Detect which cell encompasses the target text, then output its [X, Y] center coordinate. 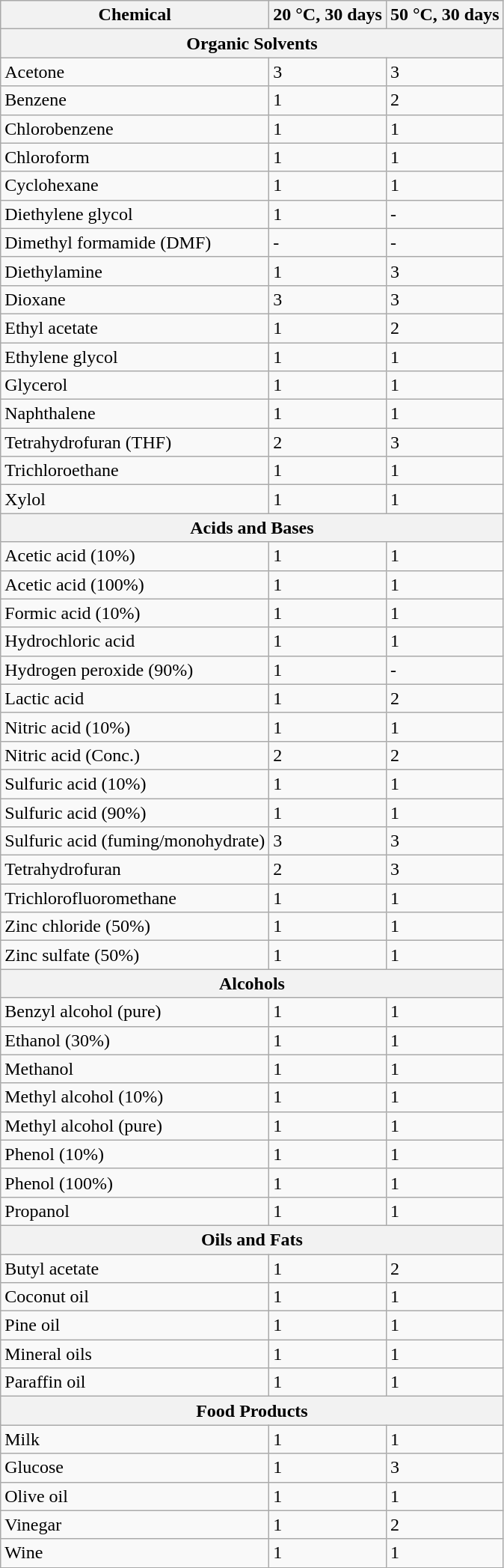
Tetrahydrofuran (THF) [135, 442]
Acetone [135, 72]
Dimethyl formamide (DMF) [135, 242]
20 °C, 30 days [328, 15]
Sulfuric acid (10%) [135, 784]
Nitric acid (10%) [135, 727]
50 °C, 30 days [444, 15]
Nitric acid (Conc.) [135, 755]
Phenol (10%) [135, 1154]
Acids and Bases [252, 528]
Trichloroethane [135, 471]
Food Products [252, 1411]
Coconut oil [135, 1297]
Mineral oils [135, 1354]
Zinc chloride (50%) [135, 927]
Ethylene glycol [135, 357]
Butyl acetate [135, 1269]
Sulfuric acid (90%) [135, 812]
Chloroform [135, 157]
Glycerol [135, 385]
Wine [135, 1553]
Paraffin oil [135, 1382]
Xylol [135, 499]
Vinegar [135, 1525]
Lactic acid [135, 698]
Diethylene glycol [135, 214]
Zinc sulfate (50%) [135, 955]
Acetic acid (10%) [135, 556]
Trichlorofluoromethane [135, 898]
Pine oil [135, 1326]
Oils and Fats [252, 1239]
Dioxane [135, 299]
Propanol [135, 1211]
Cyclohexane [135, 186]
Ethanol (30%) [135, 1040]
Alcohols [252, 983]
Chemical [135, 15]
Sulfuric acid (fuming/monohydrate) [135, 841]
Olive oil [135, 1496]
Benzyl alcohol (pure) [135, 1012]
Methyl alcohol (pure) [135, 1126]
Methanol [135, 1069]
Hydrochloric acid [135, 641]
Benzene [135, 100]
Acetic acid (100%) [135, 585]
Milk [135, 1439]
Formic acid (10%) [135, 613]
Diethylamine [135, 271]
Tetrahydrofuran [135, 870]
Methyl alcohol (10%) [135, 1097]
Organic Solvents [252, 43]
Ethyl acetate [135, 328]
Phenol (100%) [135, 1183]
Naphthalene [135, 414]
Chlorobenzene [135, 129]
Hydrogen peroxide (90%) [135, 670]
Glucose [135, 1468]
